For the text-containing cell, return its midpoint in (x, y) coordinate format. 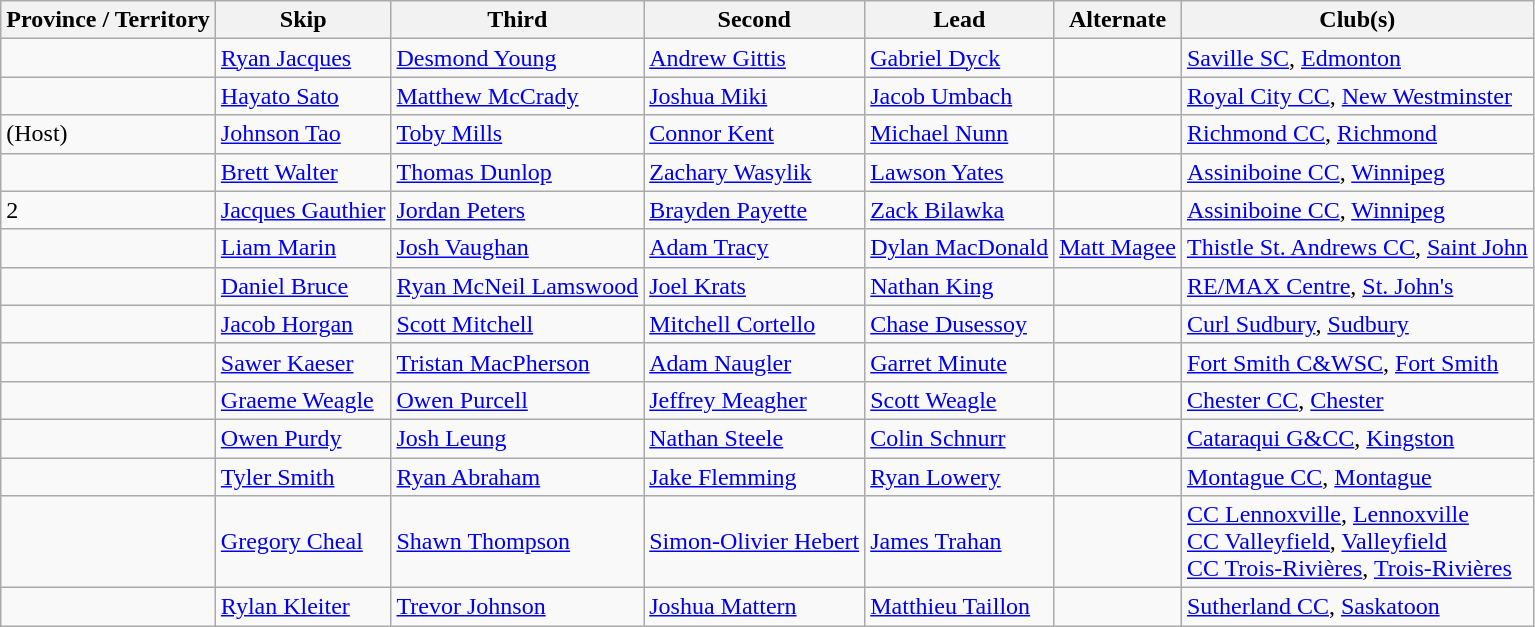
Matthieu Taillon (960, 607)
Jacob Umbach (960, 96)
James Trahan (960, 542)
Josh Vaughan (518, 248)
2 (108, 210)
Ryan Lowery (960, 477)
Owen Purdy (303, 438)
Michael Nunn (960, 134)
Fort Smith C&WSC, Fort Smith (1357, 362)
Royal City CC, New Westminster (1357, 96)
Curl Sudbury, Sudbury (1357, 324)
Sawer Kaeser (303, 362)
Adam Naugler (754, 362)
Mitchell Cortello (754, 324)
Joshua Mattern (754, 607)
Gabriel Dyck (960, 58)
Province / Territory (108, 20)
Chester CC, Chester (1357, 400)
Jordan Peters (518, 210)
Jacques Gauthier (303, 210)
Johnson Tao (303, 134)
Shawn Thompson (518, 542)
CC Lennoxville, LennoxvilleCC Valleyfield, ValleyfieldCC Trois-Rivières, Trois-Rivières (1357, 542)
Jeffrey Meagher (754, 400)
Ryan Jacques (303, 58)
Second (754, 20)
Andrew Gittis (754, 58)
Hayato Sato (303, 96)
Ryan McNeil Lamswood (518, 286)
Desmond Young (518, 58)
Chase Dusessoy (960, 324)
Adam Tracy (754, 248)
Daniel Bruce (303, 286)
Thistle St. Andrews CC, Saint John (1357, 248)
Thomas Dunlop (518, 172)
(Host) (108, 134)
Joshua Miki (754, 96)
Alternate (1118, 20)
Rylan Kleiter (303, 607)
Saville SC, Edmonton (1357, 58)
Nathan Steele (754, 438)
Club(s) (1357, 20)
Graeme Weagle (303, 400)
Ryan Abraham (518, 477)
Matthew McCrady (518, 96)
Dylan MacDonald (960, 248)
Montague CC, Montague (1357, 477)
Jacob Horgan (303, 324)
Jake Flemming (754, 477)
Richmond CC, Richmond (1357, 134)
Matt Magee (1118, 248)
Liam Marin (303, 248)
Tristan MacPherson (518, 362)
Skip (303, 20)
Sutherland CC, Saskatoon (1357, 607)
Josh Leung (518, 438)
Zachary Wasylik (754, 172)
Scott Weagle (960, 400)
Connor Kent (754, 134)
Third (518, 20)
RE/MAX Centre, St. John's (1357, 286)
Cataraqui G&CC, Kingston (1357, 438)
Tyler Smith (303, 477)
Brett Walter (303, 172)
Owen Purcell (518, 400)
Lawson Yates (960, 172)
Brayden Payette (754, 210)
Colin Schnurr (960, 438)
Lead (960, 20)
Joel Krats (754, 286)
Zack Bilawka (960, 210)
Simon-Olivier Hebert (754, 542)
Toby Mills (518, 134)
Garret Minute (960, 362)
Gregory Cheal (303, 542)
Nathan King (960, 286)
Trevor Johnson (518, 607)
Scott Mitchell (518, 324)
